Capture the cell that displays the provided text and extract its (X, Y) central coordinate. 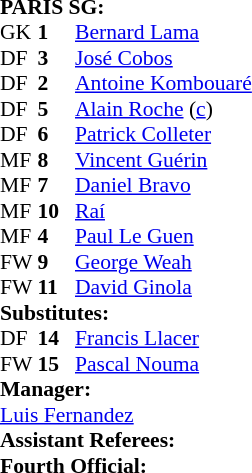
Raí (164, 211)
George Weah (164, 262)
14 (57, 339)
11 (57, 287)
Vincent Guérin (164, 160)
José Cobos (164, 58)
4 (57, 237)
Manager: (126, 389)
Daniel Bravo (164, 185)
Patrick Colleter (164, 135)
5 (57, 109)
8 (57, 160)
3 (57, 58)
9 (57, 262)
7 (57, 185)
Alain Roche (c) (164, 109)
Bernard Lama (164, 33)
David Ginola (164, 287)
Paul Le Guen (164, 237)
GK (19, 33)
Pascal Nouma (164, 364)
Antoine Kombouaré (164, 83)
15 (57, 364)
2 (57, 83)
Substitutes: (126, 313)
1 (57, 33)
Francis Llacer (164, 339)
6 (57, 135)
10 (57, 211)
